From the cell containing the given text, extract its center point as (X, Y) coordinate. 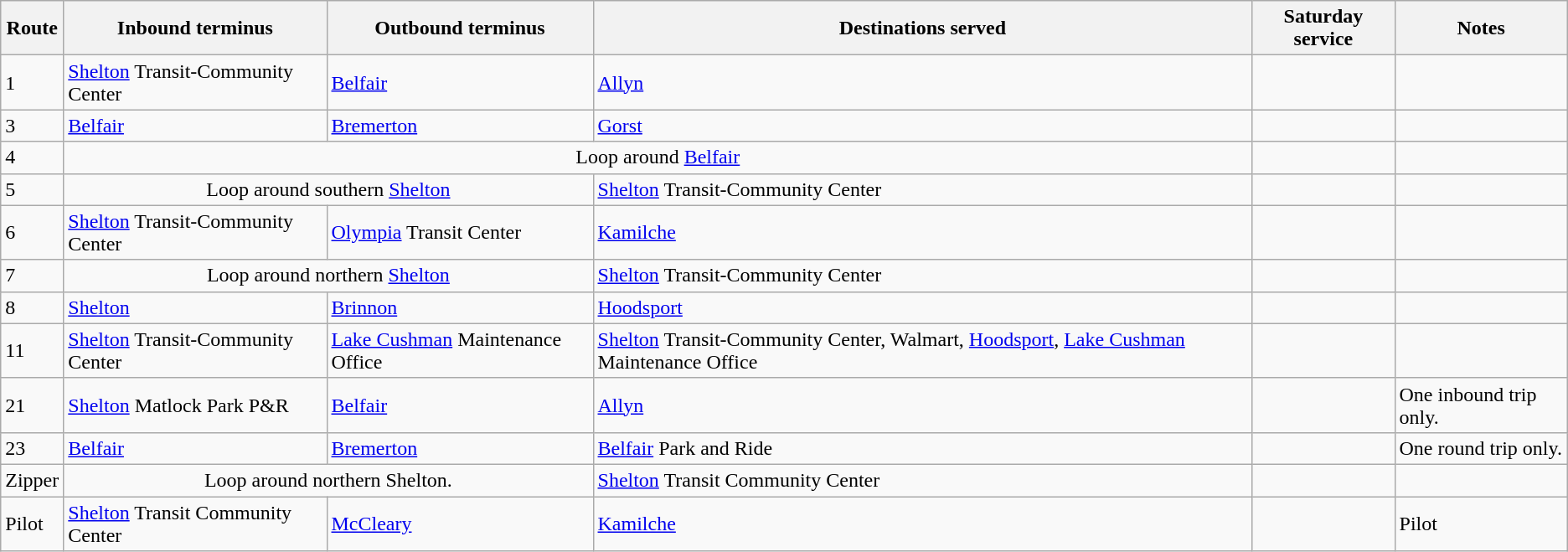
McCleary (460, 523)
Loop around southern Shelton (328, 189)
5 (32, 189)
Lake Cushman Maintenance Office (460, 350)
6 (32, 233)
Inbound terminus (195, 28)
Loop around Belfair (658, 157)
Loop around northern Shelton. (328, 480)
Hoodsport (923, 307)
Olympia Transit Center (460, 233)
7 (32, 276)
One inbound trip only. (1481, 405)
23 (32, 448)
Gorst (923, 126)
Route (32, 28)
One round trip only. (1481, 448)
Zipper (32, 480)
3 (32, 126)
Saturday service (1323, 28)
8 (32, 307)
Belfair Park and Ride (923, 448)
Brinnon (460, 307)
4 (32, 157)
Outbound terminus (460, 28)
Shelton Matlock Park P&R (195, 405)
Notes (1481, 28)
1 (32, 82)
Shelton (195, 307)
Shelton Transit-Community Center, Walmart, Hoodsport, Lake Cushman Maintenance Office (923, 350)
Loop around northern Shelton (328, 276)
11 (32, 350)
Destinations served (923, 28)
21 (32, 405)
